Capture the cell that displays the provided text and extract its (x, y) central coordinate. 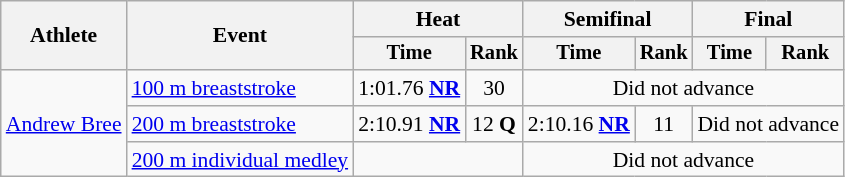
2:10.16 NR (579, 124)
Andrew Bree (64, 124)
100 m breaststroke (240, 88)
Heat (438, 19)
11 (664, 124)
1:01.76 NR (409, 88)
12 Q (494, 124)
200 m breaststroke (240, 124)
Event (240, 36)
Athlete (64, 36)
2:10.91 NR (409, 124)
30 (494, 88)
Semifinal (608, 19)
Final (768, 19)
